Pinpoint the cell where the given text exists, returning its [X, Y] midpoint coordinate. 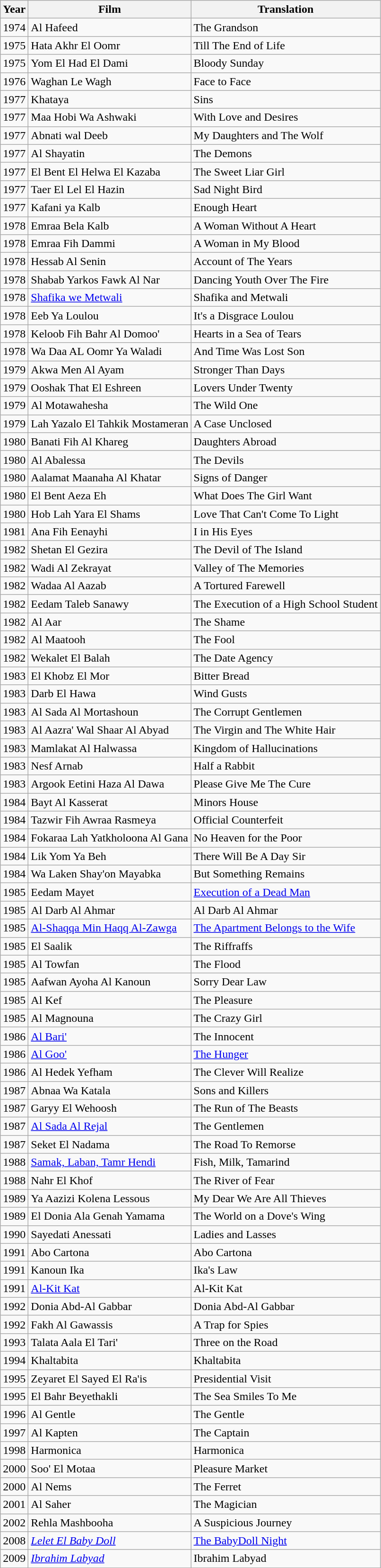
Execution of a Dead Man [286, 892]
The Execution of a High School Student [286, 604]
The Sea Smiles To Me [286, 1397]
The Virgin and The White Hair [286, 730]
Eeb Ya Loulou [110, 316]
Bayt Al Kasserat [110, 802]
Al Goo' [110, 1054]
Wadi Al Zekrayat [110, 568]
El Saalik [110, 946]
Sad Night Bird [286, 189]
Al Bari' [110, 1036]
No Heaven for the Poor [286, 838]
Wa Daa AL Oomr Ya Waladi [110, 352]
Al Magnouna [110, 1018]
Face to Face [286, 81]
A Woman in My Blood [286, 244]
With Love and Desires [286, 117]
Al Maatooh [110, 640]
Sayedati Anessati [110, 1234]
Eedam Taleb Sanawy [110, 604]
Al Hafeed [110, 27]
El Bent El Helwa El Kazaba [110, 171]
Fish, Milk, Tamarind [286, 1162]
Eedam Mayet [110, 892]
Kingdom of Hallucinations [286, 748]
Al Sada Al Rejal [110, 1126]
Minors House [286, 802]
Samak, Laban, Tamr Hendi [110, 1162]
The Riffraffs [286, 946]
The Grandson [286, 27]
Talata Aala El Tari' [110, 1342]
Al Kapten [110, 1433]
But Something Remains [286, 874]
Ya Aazizi Kolena Lessous [110, 1198]
The Run of The Beasts [286, 1108]
Love That Can't Come To Light [286, 514]
Fakh Al Gawassis [110, 1324]
Sins [286, 99]
Shabab Yarkos Fawk Al Nar [110, 280]
Fokaraa Lah Yatkholoona Al Gana [110, 838]
Ana Fih Eenayhi [110, 532]
The Apartment Belongs to the Wife [286, 928]
And Time Was Lost Son [286, 352]
The Wild One [286, 406]
Al Shayatin [110, 153]
Sons and Killers [286, 1090]
The Ferret [286, 1487]
Lah Yazalo El Tahkik Mostameran [110, 424]
1981 [14, 532]
Hessab Al Senin [110, 262]
My Dear We Are All Thieves [286, 1198]
Lik Yom Ya Beh [110, 856]
The Devil of The Island [286, 550]
I in His Eyes [286, 532]
Hob Lah Yara El Shams [110, 514]
Valley of The Memories [286, 568]
Lelet El Baby Doll [110, 1541]
Stronger Than Days [286, 370]
Al Hedek Yefham [110, 1072]
Abnati wal Deeb [110, 135]
Wa Laken Shay'on Mayabka [110, 874]
Kafani ya Kalb [110, 207]
Aalamat Maanaha Al Khatar [110, 478]
Wekalet El Balah [110, 658]
Ladies and Lasses [286, 1234]
Argook Eetini Haza Al Dawa [110, 784]
Akwa Men Al Ayam [110, 370]
El Khobz El Mor [110, 676]
A Suspicious Journey [286, 1523]
1996 [14, 1415]
Al-Shaqqa Min Haqq Al-Zawga [110, 928]
The Hunger [286, 1054]
The Clever Will Realize [286, 1072]
Al Abalessa [110, 460]
Banati Fih Al Khareg [110, 442]
Wadaa Al Aazab [110, 586]
The Crazy Girl [286, 1018]
Daughters Abroad [286, 442]
2002 [14, 1523]
1998 [14, 1451]
A Case Unclosed [286, 424]
Taer El Lel El Hazin [110, 189]
2009 [14, 1559]
Presidential Visit [286, 1379]
Hearts in a Sea of Tears [286, 334]
The Captain [286, 1433]
El Bahr Beyethakli [110, 1397]
The Date Agency [286, 658]
El Bent Aeza Eh [110, 496]
The Road To Remorse [286, 1144]
Soo' El Motaa [110, 1469]
The Corrupt Gentlemen [286, 712]
A Tortured Farewell [286, 586]
Ika's Law [286, 1270]
1990 [14, 1234]
Al Saher [110, 1505]
Waghan Le Wagh [110, 81]
Maa Hobi Wa Ashwaki [110, 117]
The Flood [286, 964]
The Innocent [286, 1036]
The Gentle [286, 1415]
Bloody Sunday [286, 63]
Translation [286, 9]
Signs of Danger [286, 478]
Al Aar [110, 622]
Shafika we Metwali [110, 298]
Shetan El Gezira [110, 550]
Seket El Nadama [110, 1144]
Al Kef [110, 1000]
The Shame [286, 622]
Half a Rabbit [286, 766]
Rehla Mashbooha [110, 1523]
The Demons [286, 153]
Garyy El Wehoosh [110, 1108]
Official Counterfeit [286, 820]
The Devils [286, 460]
Account of The Years [286, 262]
The Sweet Liar Girl [286, 171]
Tazwir Fih Awraa Rasmeya [110, 820]
A Woman Without A Heart [286, 226]
1974 [14, 27]
Shafika and Metwali [286, 298]
El Donia Ala Genah Yamama [110, 1216]
The Magician [286, 1505]
A Trap for Spies [286, 1324]
Mamlakat Al Halwassa [110, 748]
Nahr El Khof [110, 1180]
2008 [14, 1541]
Al Gentle [110, 1415]
The Fool [286, 640]
Wind Gusts [286, 694]
Lovers Under Twenty [286, 388]
1994 [14, 1360]
Zeyaret El Sayed El Ra'is [110, 1379]
The Gentlemen [286, 1126]
Nesf Arnab [110, 766]
Keloob Fih Bahr Al Domoo' [110, 334]
Three on the Road [286, 1342]
2001 [14, 1505]
What Does The Girl Want [286, 496]
Ooshak That El Eshreen [110, 388]
Sorry Dear Law [286, 982]
Emraa Bela Kalb [110, 226]
Emraa Fih Dammi [110, 244]
The BabyDoll Night [286, 1541]
Kanoun Ika [110, 1270]
Al Motawahesha [110, 406]
Bitter Bread [286, 676]
Yom El Had El Dami [110, 63]
Please Give Me The Cure [286, 784]
Khataya [110, 99]
Year [14, 9]
1997 [14, 1433]
There Will Be A Day Sir [286, 856]
Al Aazra' Wal Shaar Al Abyad [110, 730]
The World on a Dove's Wing [286, 1216]
Al Nems [110, 1487]
Aafwan Ayoha Al Kanoun [110, 982]
Dancing Youth Over The Fire [286, 280]
Film [110, 9]
Darb El Hawa [110, 694]
It's a Disgrace Loulou [286, 316]
Enough Heart [286, 207]
My Daughters and The Wolf [286, 135]
Pleasure Market [286, 1469]
The River of Fear [286, 1180]
1993 [14, 1342]
1976 [14, 81]
Hata Akhr El Oomr [110, 45]
Al Towfan [110, 964]
Abnaa Wa Katala [110, 1090]
Al Sada Al Mortashoun [110, 712]
The Pleasure [286, 1000]
Till The End of Life [286, 45]
